From the cell containing the given text, extract its center point as (x, y) coordinate. 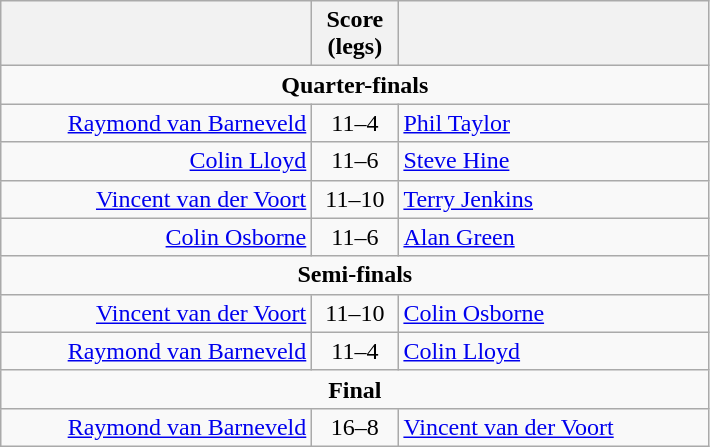
Final (355, 389)
Quarter-finals (355, 85)
Alan Green (554, 237)
Terry Jenkins (554, 199)
Phil Taylor (554, 123)
Semi-finals (355, 275)
16–8 (355, 427)
Score (legs) (355, 34)
Steve Hine (554, 161)
